For the text-containing cell, return its midpoint in (X, Y) coordinate format. 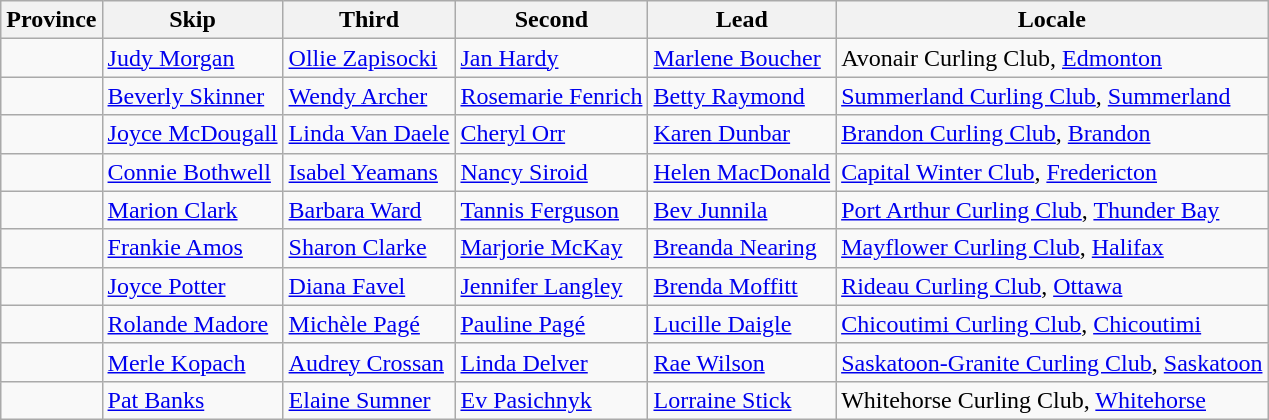
Breanda Nearing (742, 248)
Chicoutimi Curling Club, Chicoutimi (1052, 324)
Joyce McDougall (192, 134)
Judy Morgan (192, 58)
Michèle Pagé (369, 324)
Second (552, 20)
Jan Hardy (552, 58)
Summerland Curling Club, Summerland (1052, 96)
Marlene Boucher (742, 58)
Connie Bothwell (192, 172)
Pauline Pagé (552, 324)
Elaine Sumner (369, 400)
Betty Raymond (742, 96)
Mayflower Curling Club, Halifax (1052, 248)
Lucille Daigle (742, 324)
Linda Van Daele (369, 134)
Whitehorse Curling Club, Whitehorse (1052, 400)
Isabel Yeamans (369, 172)
Marjorie McKay (552, 248)
Capital Winter Club, Fredericton (1052, 172)
Ev Pasichnyk (552, 400)
Joyce Potter (192, 286)
Pat Banks (192, 400)
Tannis Ferguson (552, 210)
Lead (742, 20)
Cheryl Orr (552, 134)
Rae Wilson (742, 362)
Bev Junnila (742, 210)
Merle Kopach (192, 362)
Sharon Clarke (369, 248)
Rideau Curling Club, Ottawa (1052, 286)
Frankie Amos (192, 248)
Ollie Zapisocki (369, 58)
Rosemarie Fenrich (552, 96)
Avonair Curling Club, Edmonton (1052, 58)
Audrey Crossan (369, 362)
Wendy Archer (369, 96)
Rolande Madore (192, 324)
Brenda Moffitt (742, 286)
Diana Favel (369, 286)
Lorraine Stick (742, 400)
Marion Clark (192, 210)
Brandon Curling Club, Brandon (1052, 134)
Skip (192, 20)
Helen MacDonald (742, 172)
Beverly Skinner (192, 96)
Third (369, 20)
Saskatoon-Granite Curling Club, Saskatoon (1052, 362)
Jennifer Langley (552, 286)
Linda Delver (552, 362)
Province (52, 20)
Nancy Siroid (552, 172)
Karen Dunbar (742, 134)
Barbara Ward (369, 210)
Locale (1052, 20)
Port Arthur Curling Club, Thunder Bay (1052, 210)
